Locate the cell with the specified text and output its [x, y] center coordinate. 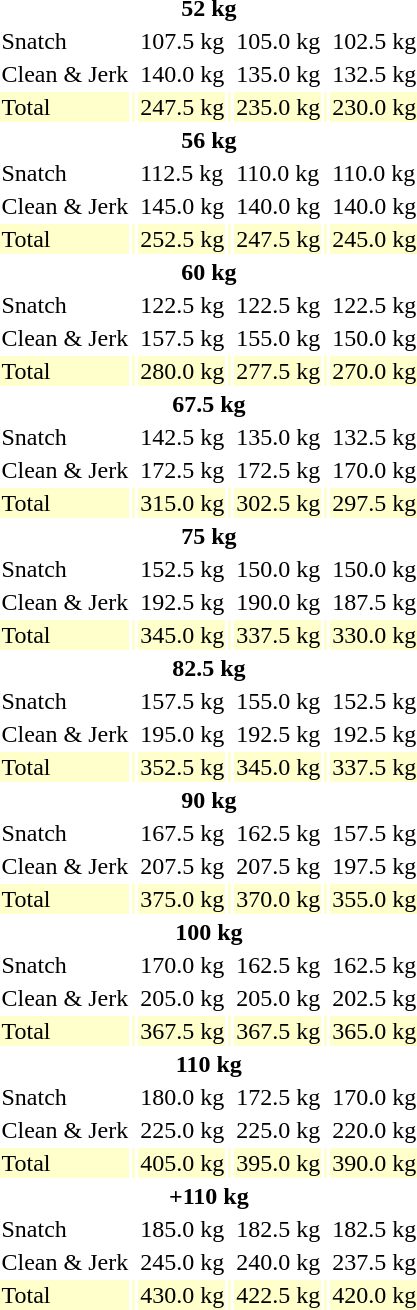
142.5 kg [182, 437]
337.5 kg [278, 635]
252.5 kg [182, 239]
182.5 kg [278, 1229]
240.0 kg [278, 1262]
152.5 kg [182, 569]
302.5 kg [278, 503]
180.0 kg [182, 1097]
105.0 kg [278, 41]
110.0 kg [278, 173]
235.0 kg [278, 107]
107.5 kg [182, 41]
422.5 kg [278, 1295]
190.0 kg [278, 602]
167.5 kg [182, 833]
277.5 kg [278, 371]
195.0 kg [182, 734]
375.0 kg [182, 899]
352.5 kg [182, 767]
280.0 kg [182, 371]
315.0 kg [182, 503]
395.0 kg [278, 1163]
430.0 kg [182, 1295]
245.0 kg [182, 1262]
150.0 kg [278, 569]
170.0 kg [182, 965]
145.0 kg [182, 206]
112.5 kg [182, 173]
370.0 kg [278, 899]
405.0 kg [182, 1163]
185.0 kg [182, 1229]
